Detect which cell encompasses the target text, then output its (x, y) center coordinate. 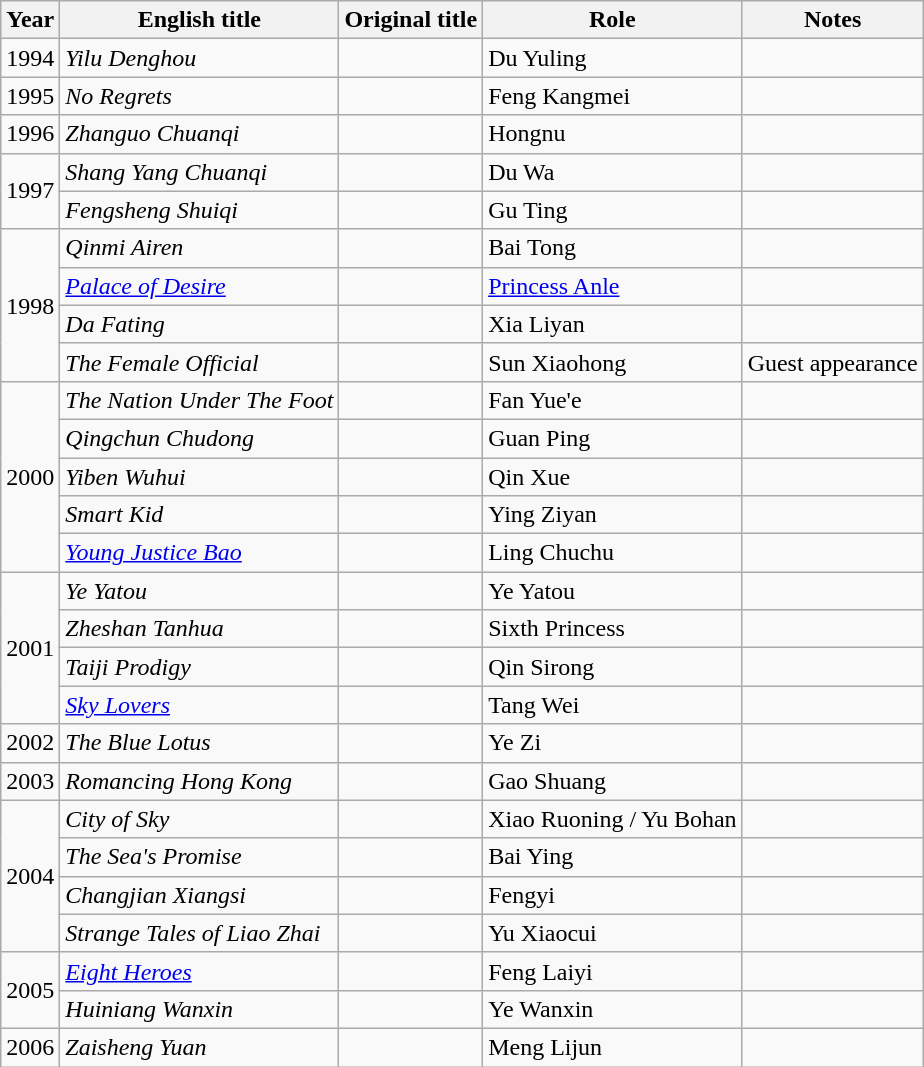
Sky Lovers (200, 705)
Hongnu (613, 134)
Fengsheng Shuiqi (200, 210)
1998 (30, 305)
English title (200, 20)
Feng Kangmei (613, 96)
Yilu Denghou (200, 58)
1995 (30, 96)
Qinmi Airen (200, 248)
Smart Kid (200, 515)
Fengyi (613, 895)
Guan Ping (613, 438)
Bai Tong (613, 248)
Ye Wanxin (613, 1009)
2006 (30, 1047)
Young Justice Bao (200, 553)
Feng Laiyi (613, 971)
Zaisheng Yuan (200, 1047)
The Nation Under The Foot (200, 400)
Year (30, 20)
The Female Official (200, 362)
Sixth Princess (613, 629)
Shang Yang Chuanqi (200, 172)
Sun Xiaohong (613, 362)
Palace of Desire (200, 286)
Du Wa (613, 172)
2004 (30, 876)
Meng Lijun (613, 1047)
Fan Yue'e (613, 400)
Da Fating (200, 324)
Guest appearance (832, 362)
Changjian Xiangsi (200, 895)
Taiji Prodigy (200, 667)
Yiben Wuhui (200, 477)
2001 (30, 648)
Qin Sirong (613, 667)
Tang Wei (613, 705)
Princess Anle (613, 286)
Ying Ziyan (613, 515)
Xiao Ruoning / Yu Bohan (613, 819)
Zheshan Tanhua (200, 629)
Gu Ting (613, 210)
Gao Shuang (613, 781)
2002 (30, 743)
Huiniang Wanxin (200, 1009)
Original title (411, 20)
Qingchun Chudong (200, 438)
Ling Chuchu (613, 553)
2005 (30, 990)
The Sea's Promise (200, 857)
No Regrets (200, 96)
2003 (30, 781)
Ye Zi (613, 743)
The Blue Lotus (200, 743)
Xia Liyan (613, 324)
Romancing Hong Kong (200, 781)
Qin Xue (613, 477)
Role (613, 20)
Strange Tales of Liao Zhai (200, 933)
City of Sky (200, 819)
Bai Ying (613, 857)
Notes (832, 20)
Yu Xiaocui (613, 933)
Du Yuling (613, 58)
1994 (30, 58)
1997 (30, 191)
Zhanguo Chuanqi (200, 134)
2000 (30, 476)
Eight Heroes (200, 971)
1996 (30, 134)
